Extract the (X, Y) coordinate from the center of the cell holding the provided text.  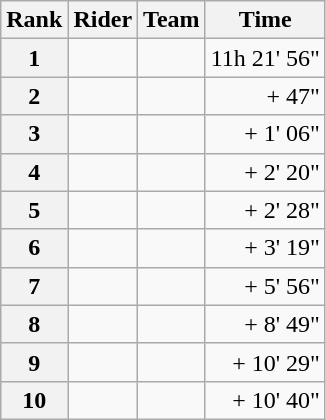
5 (34, 210)
Team (172, 20)
+ 10' 40" (265, 400)
7 (34, 286)
Time (265, 20)
1 (34, 58)
+ 10' 29" (265, 362)
+ 5' 56" (265, 286)
4 (34, 172)
10 (34, 400)
8 (34, 324)
+ 2' 28" (265, 210)
+ 2' 20" (265, 172)
+ 1' 06" (265, 134)
2 (34, 96)
Rank (34, 20)
9 (34, 362)
11h 21' 56" (265, 58)
3 (34, 134)
+ 47" (265, 96)
+ 8' 49" (265, 324)
Rider (103, 20)
+ 3' 19" (265, 248)
6 (34, 248)
